Determine the [x, y] coordinate at the center of the cell enclosing the given text.  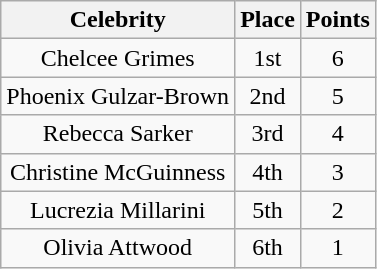
Christine McGuinness [118, 172]
4th [268, 172]
1 [338, 248]
3 [338, 172]
6 [338, 58]
Lucrezia Millarini [118, 210]
Rebecca Sarker [118, 134]
4 [338, 134]
2 [338, 210]
Phoenix Gulzar-Brown [118, 96]
Points [338, 20]
5th [268, 210]
Chelcee Grimes [118, 58]
1st [268, 58]
Celebrity [118, 20]
6th [268, 248]
Olivia Attwood [118, 248]
3rd [268, 134]
Place [268, 20]
5 [338, 96]
2nd [268, 96]
